Return the [x, y] coordinate for the center point of the cell that contains the specified text.  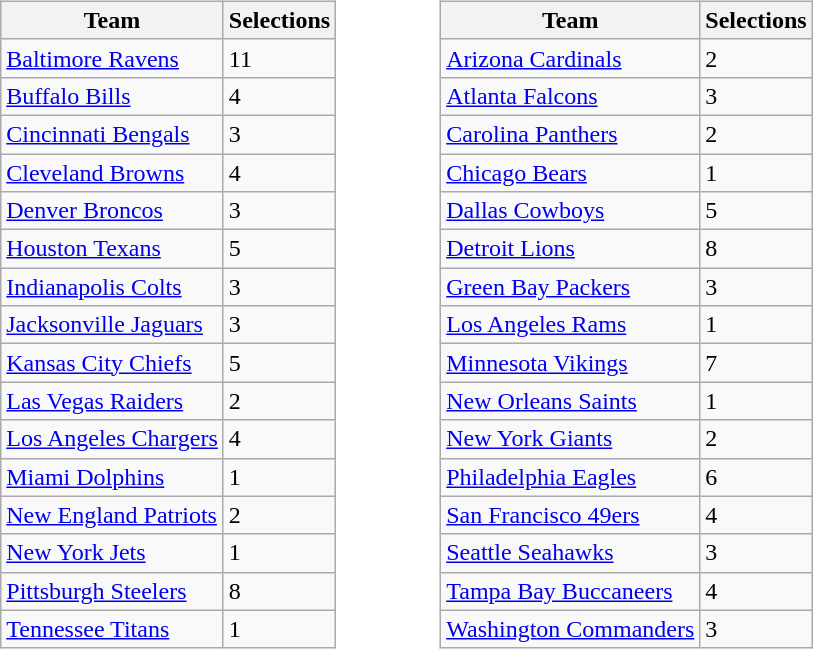
Los Angeles Chargers [112, 439]
Cleveland Browns [112, 173]
Cincinnati Bengals [112, 134]
Minnesota Vikings [570, 363]
Carolina Panthers [570, 134]
7 [756, 363]
New York Giants [570, 439]
Chicago Bears [570, 173]
Arizona Cardinals [570, 58]
Kansas City Chiefs [112, 363]
Las Vegas Raiders [112, 401]
Green Bay Packers [570, 287]
Seattle Seahawks [570, 553]
Baltimore Ravens [112, 58]
Buffalo Bills [112, 96]
Philadelphia Eagles [570, 477]
11 [279, 58]
Jacksonville Jaguars [112, 325]
Pittsburgh Steelers [112, 591]
Miami Dolphins [112, 477]
Indianapolis Colts [112, 287]
Detroit Lions [570, 249]
Atlanta Falcons [570, 96]
Tampa Bay Buccaneers [570, 591]
6 [756, 477]
New York Jets [112, 553]
San Francisco 49ers [570, 515]
Denver Broncos [112, 211]
Dallas Cowboys [570, 211]
New England Patriots [112, 515]
Houston Texans [112, 249]
New Orleans Saints [570, 401]
Los Angeles Rams [570, 325]
Tennessee Titans [112, 629]
Washington Commanders [570, 629]
